For the text-containing cell, return its midpoint in [x, y] coordinate format. 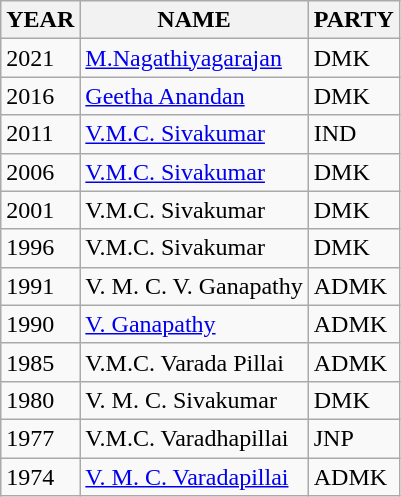
V.M.C. Varadhapillai [194, 438]
V.M.C. Varada Pillai [194, 362]
1991 [40, 286]
1980 [40, 400]
V. M. C. V. Ganapathy [194, 286]
Geetha Anandan [194, 96]
1974 [40, 477]
1990 [40, 324]
2016 [40, 96]
V. Ganapathy [194, 324]
2021 [40, 58]
IND [354, 134]
2011 [40, 134]
JNP [354, 438]
V. M. C. Sivakumar [194, 400]
NAME [194, 20]
1996 [40, 248]
1977 [40, 438]
V. M. C. Varadapillai [194, 477]
YEAR [40, 20]
M.Nagathiyagarajan [194, 58]
2001 [40, 210]
PARTY [354, 20]
1985 [40, 362]
2006 [40, 172]
